Capture the cell that displays the provided text and extract its (x, y) central coordinate. 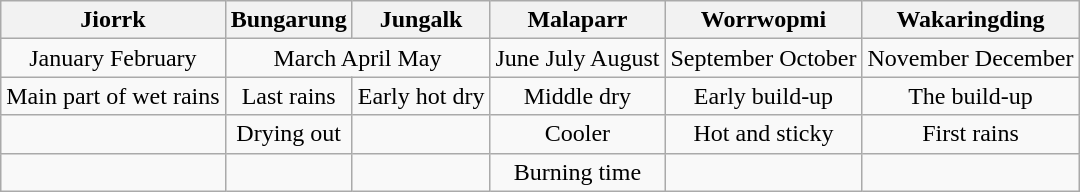
November December (970, 58)
Cooler (578, 134)
Jiorrk (113, 20)
January February (113, 58)
Drying out (288, 134)
Worrwopmi (764, 20)
Burning time (578, 172)
Early hot dry (421, 96)
Malaparr (578, 20)
Bungarung (288, 20)
September October (764, 58)
June July August (578, 58)
Early build-up (764, 96)
The build-up (970, 96)
Wakaringding (970, 20)
Middle dry (578, 96)
Jungalk (421, 20)
Main part of wet rains (113, 96)
Hot and sticky (764, 134)
March April May (358, 58)
First rains (970, 134)
Last rains (288, 96)
